Find where the given text appears and provide that cell's center as [X, Y] coordinate. 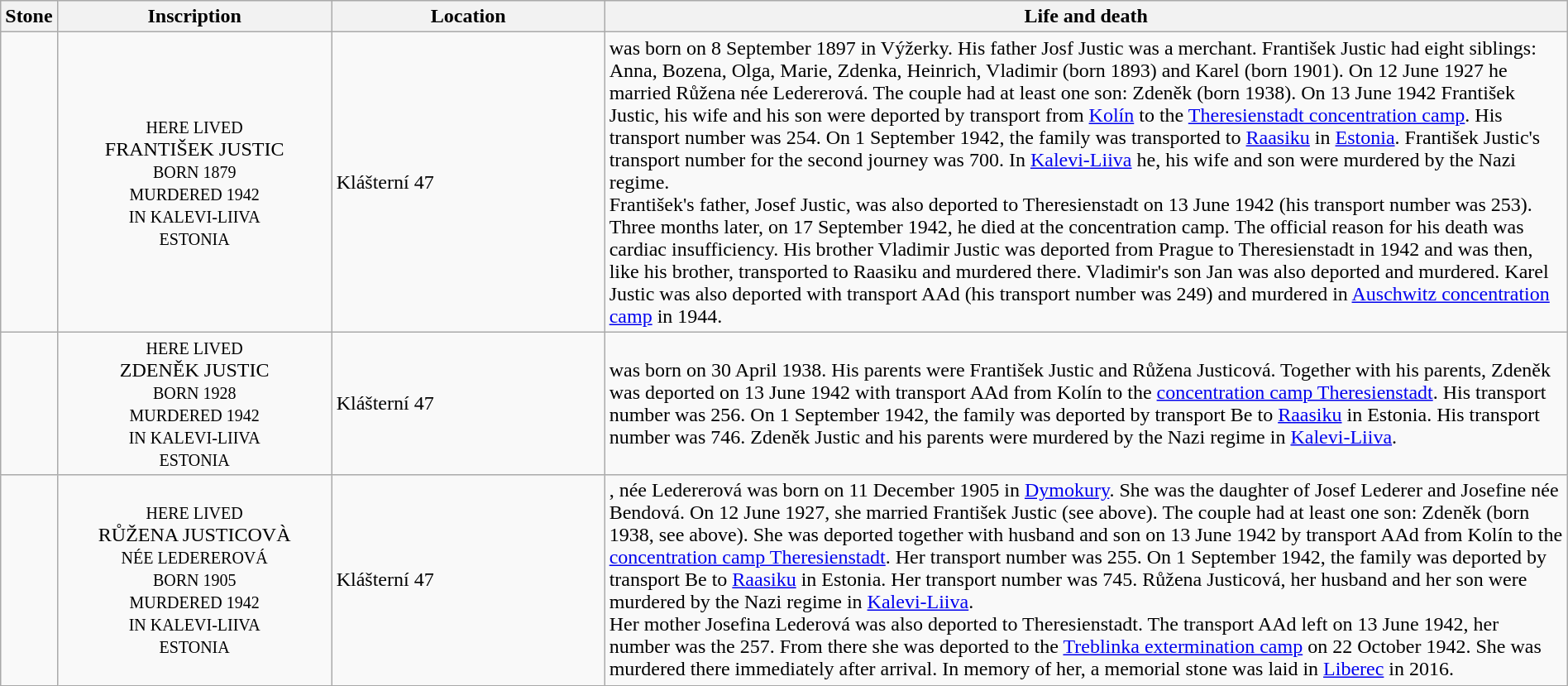
Location [468, 17]
HERE LIVEDZDENĚK JUSTICBORN 1928MURDERED 1942IN KALEVI-LIIVAESTONIA [194, 404]
HERE LIVEDFRANTIŠEK JUSTICBORN 1879MURDERED 1942IN KALEVI-LIIVAESTONIA [194, 182]
HERE LIVEDRŮŽENA JUSTICOVÀNÉE LEDEREROVÁBORN 1905MURDERED 1942IN KALEVI-LIIVAESTONIA [194, 580]
Stone [29, 17]
Inscription [194, 17]
Life and death [1086, 17]
